Output the (X, Y) coordinate of the center of the cell containing the given text.  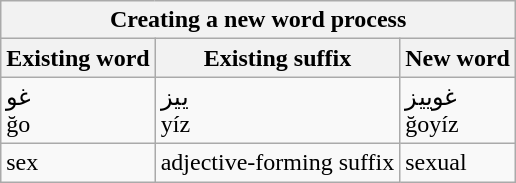
غوğo (78, 110)
adjective-forming suffix (278, 162)
Existing suffix (278, 58)
sex (78, 162)
ييزyíz (278, 110)
غوييزğoyíz (458, 110)
sexual (458, 162)
New word (458, 58)
Existing word (78, 58)
Creating a new word process (258, 20)
